Find where the given text appears and provide that cell's center as [X, Y] coordinate. 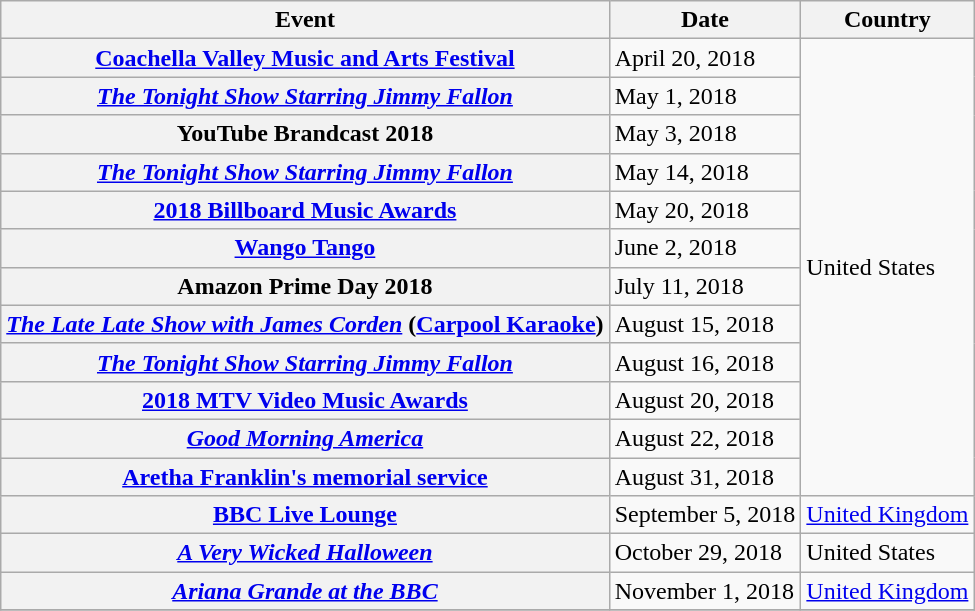
Country [888, 20]
Coachella Valley Music and Arts Festival [305, 58]
October 29, 2018 [705, 553]
Ariana Grande at the BBC [305, 591]
August 20, 2018 [705, 400]
November 1, 2018 [705, 591]
July 11, 2018 [705, 286]
Good Morning America [305, 438]
2018 MTV Video Music Awards [305, 400]
A Very Wicked Halloween [305, 553]
2018 Billboard Music Awards [305, 210]
Amazon Prime Day 2018 [305, 286]
The Late Late Show with James Corden (Carpool Karaoke) [305, 324]
May 14, 2018 [705, 172]
Aretha Franklin's memorial service [305, 477]
Wango Tango [305, 248]
August 16, 2018 [705, 362]
May 20, 2018 [705, 210]
September 5, 2018 [705, 515]
BBC Live Lounge [305, 515]
June 2, 2018 [705, 248]
Date [705, 20]
April 20, 2018 [705, 58]
August 15, 2018 [705, 324]
May 3, 2018 [705, 134]
Event [305, 20]
May 1, 2018 [705, 96]
YouTube Brandcast 2018 [305, 134]
August 31, 2018 [705, 477]
August 22, 2018 [705, 438]
